Determine the (X, Y) coordinate at the center of the cell enclosing the given text.  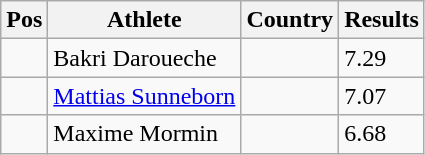
Athlete (144, 20)
Pos (24, 20)
6.68 (382, 134)
Bakri Daroueche (144, 58)
Mattias Sunneborn (144, 96)
7.07 (382, 96)
Results (382, 20)
Country (290, 20)
7.29 (382, 58)
Maxime Mormin (144, 134)
